Find where the given text appears and provide that cell's center as (x, y) coordinate. 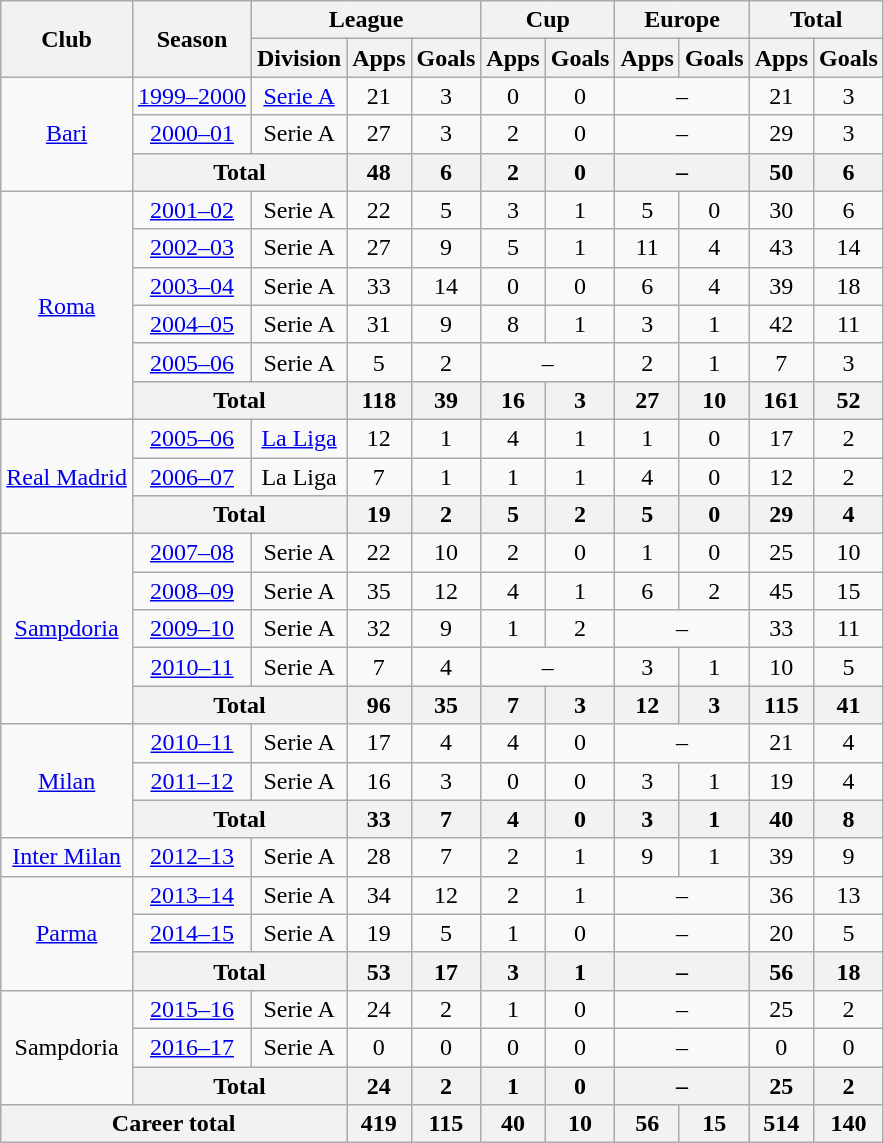
45 (781, 591)
2007–08 (192, 553)
13 (849, 895)
2014–15 (192, 933)
Milan (67, 781)
48 (379, 172)
52 (849, 400)
1999–2000 (192, 96)
34 (379, 895)
118 (379, 400)
2003–04 (192, 286)
32 (379, 629)
20 (781, 933)
31 (379, 324)
Bari (67, 134)
2016–17 (192, 1047)
Real Madrid (67, 476)
Parma (67, 933)
2012–13 (192, 857)
Club (67, 39)
Inter Milan (67, 857)
Roma (67, 305)
36 (781, 895)
2013–14 (192, 895)
419 (379, 1124)
43 (781, 248)
Division (300, 58)
2006–07 (192, 477)
30 (781, 210)
2009–10 (192, 629)
League (366, 20)
Career total (174, 1124)
50 (781, 172)
42 (781, 324)
2004–05 (192, 324)
2001–02 (192, 210)
2002–03 (192, 248)
514 (781, 1124)
41 (849, 705)
96 (379, 705)
2000–01 (192, 134)
Season (192, 39)
Cup (548, 20)
2008–09 (192, 591)
2015–16 (192, 1009)
28 (379, 857)
161 (781, 400)
140 (849, 1124)
Europe (682, 20)
2011–12 (192, 781)
53 (379, 971)
